Capture the cell that displays the provided text and extract its [X, Y] central coordinate. 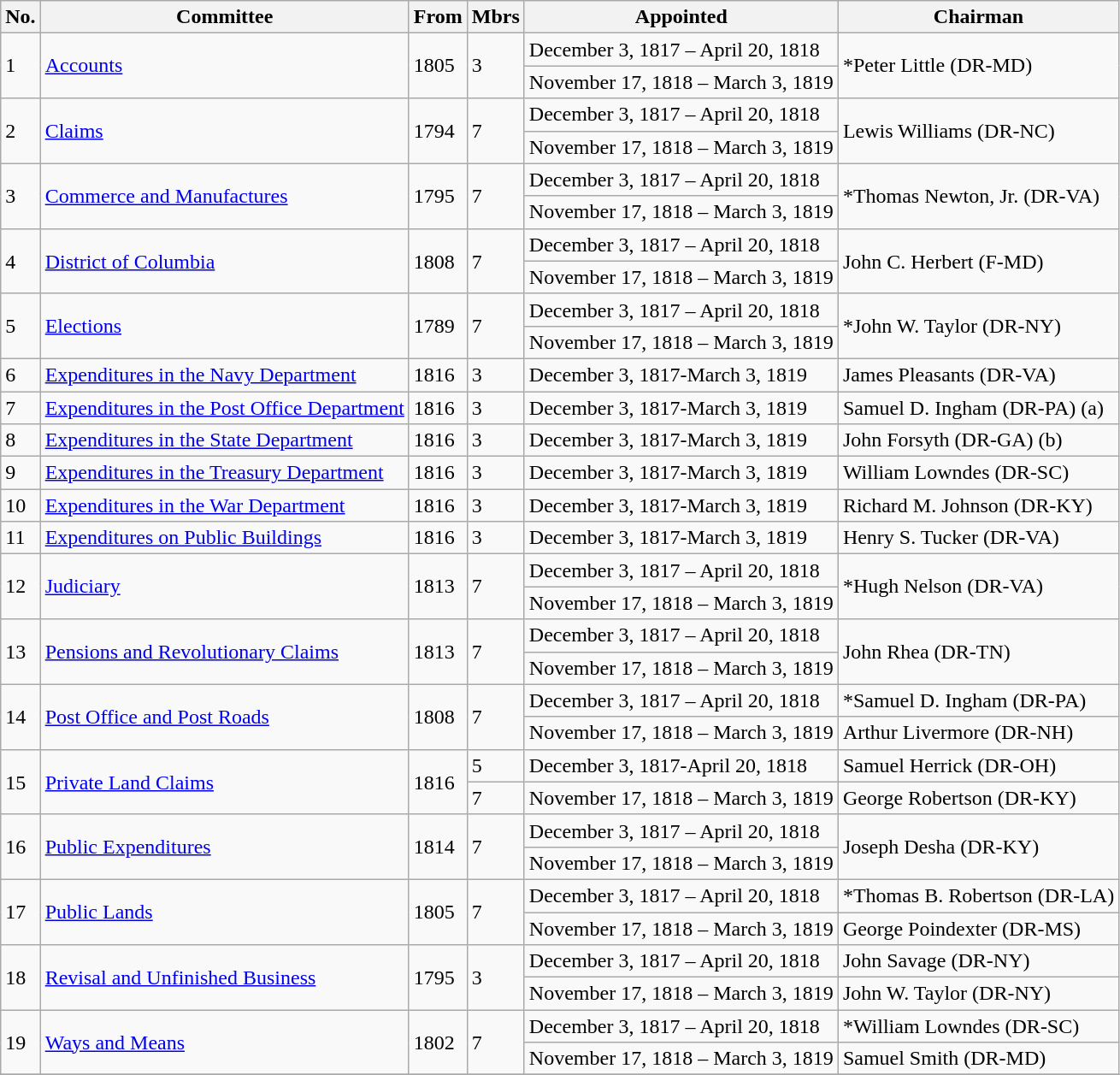
2 [21, 131]
Expenditures in the Post Office Department [224, 408]
Judiciary [224, 587]
*Hugh Nelson (DR-VA) [978, 587]
10 [21, 505]
9 [21, 473]
Lewis Williams (DR-NC) [978, 131]
Mbrs [496, 17]
1 [21, 66]
December 3, 1817-April 20, 1818 [681, 765]
Expenditures in the Treasury Department [224, 473]
17 [21, 912]
George Poindexter (DR-MS) [978, 928]
12 [21, 587]
Expenditures in the Navy Department [224, 375]
Chairman [978, 17]
Post Office and Post Roads [224, 717]
James Pleasants (DR-VA) [978, 375]
Expenditures on Public Buildings [224, 538]
*William Lowndes (DR-SC) [978, 1026]
*Samuel D. Ingham (DR-PA) [978, 700]
District of Columbia [224, 261]
1802 [438, 1043]
John Forsyth (DR-GA) (b) [978, 440]
*John W. Taylor (DR-NY) [978, 326]
Samuel Herrick (DR-OH) [978, 765]
14 [21, 717]
6 [21, 375]
*Thomas Newton, Jr. (DR-VA) [978, 196]
16 [21, 847]
Accounts [224, 66]
Appointed [681, 17]
Expenditures in the War Department [224, 505]
From [438, 17]
19 [21, 1043]
Commerce and Manufactures [224, 196]
George Robertson (DR-KY) [978, 798]
Richard M. Johnson (DR-KY) [978, 505]
Pensions and Revolutionary Claims [224, 652]
John Savage (DR-NY) [978, 961]
Private Land Claims [224, 782]
8 [21, 440]
Ways and Means [224, 1043]
Joseph Desha (DR-KY) [978, 847]
No. [21, 17]
18 [21, 978]
Samuel Smith (DR-MD) [978, 1059]
John C. Herbert (F-MD) [978, 261]
Expenditures in the State Department [224, 440]
1814 [438, 847]
Arthur Livermore (DR-NH) [978, 733]
15 [21, 782]
Committee [224, 17]
Claims [224, 131]
Public Expenditures [224, 847]
1789 [438, 326]
4 [21, 261]
Samuel D. Ingham (DR-PA) (a) [978, 408]
William Lowndes (DR-SC) [978, 473]
Revisal and Unfinished Business [224, 978]
Henry S. Tucker (DR-VA) [978, 538]
Public Lands [224, 912]
*Thomas B. Robertson (DR-LA) [978, 895]
*Peter Little (DR-MD) [978, 66]
1794 [438, 131]
John W. Taylor (DR-NY) [978, 994]
11 [21, 538]
Elections [224, 326]
John Rhea (DR-TN) [978, 652]
13 [21, 652]
